Pinpoint the cell where the given text exists, returning its [x, y] midpoint coordinate. 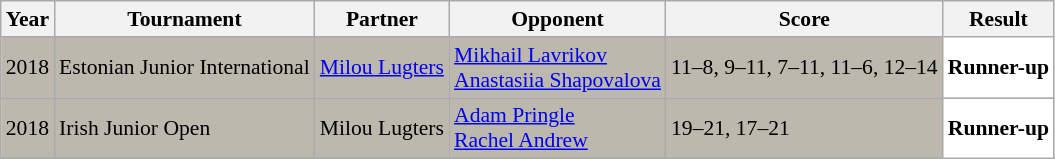
Opponent [558, 19]
Mikhail Lavrikov Anastasiia Shapovalova [558, 68]
Estonian Junior International [184, 68]
11–8, 9–11, 7–11, 11–6, 12–14 [804, 68]
Irish Junior Open [184, 128]
Adam Pringle Rachel Andrew [558, 128]
Year [28, 19]
Score [804, 19]
Tournament [184, 19]
19–21, 17–21 [804, 128]
Result [998, 19]
Partner [382, 19]
